Extract the [X, Y] coordinate from the center of the cell holding the provided text.  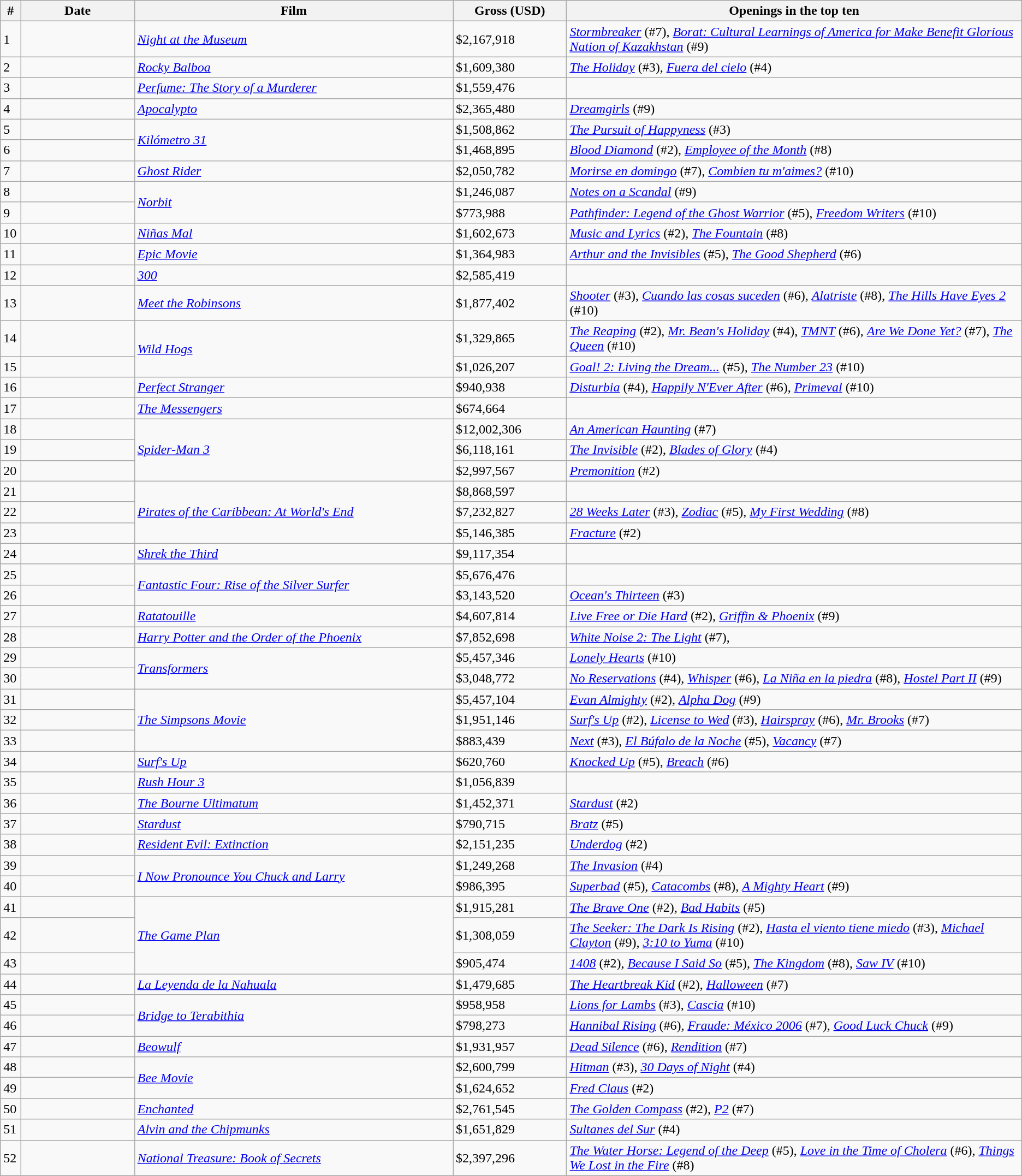
$1,508,862 [510, 129]
$2,365,480 [510, 109]
Transformers [294, 668]
$1,308,059 [510, 935]
3 [11, 88]
Film [294, 11]
$1,364,983 [510, 254]
$7,852,698 [510, 637]
52 [11, 1157]
10 [11, 233]
The Invasion (#4) [794, 865]
The Messengers [294, 408]
Music and Lyrics (#2), The Fountain (#8) [794, 233]
28 Weeks Later (#3), Zodiac (#5), My First Wedding (#8) [794, 512]
Stormbreaker (#7), Borat: Cultural Learnings of America for Make Benefit Glorious Nation of Kazakhstan (#9) [794, 39]
$1,479,685 [510, 984]
Pirates of the Caribbean: At World's End [294, 512]
Enchanted [294, 1109]
44 [11, 984]
Meet the Robinsons [294, 304]
Night at the Museum [294, 39]
Notes on a Scandal (#9) [794, 192]
15 [11, 367]
Dead Silence (#6), Rendition (#7) [794, 1047]
Rocky Balboa [294, 67]
The Water Horse: Legend of the Deep (#5), Love in the Time of Cholera (#6), Things We Lost in the Fire (#8) [794, 1157]
Live Free or Die Hard (#2), Griffin & Phoenix (#9) [794, 616]
18 [11, 429]
$1,452,371 [510, 803]
Fred Claus (#2) [794, 1088]
42 [11, 935]
Superbad (#5), Catacombs (#8), A Mighty Heart (#9) [794, 886]
$798,273 [510, 1026]
$2,167,918 [510, 39]
2 [11, 67]
The Seeker: The Dark Is Rising (#2), Hasta el viento tiene miedo (#3), Michael Clayton (#9), 3:10 to Yuma (#10) [794, 935]
1 [11, 39]
7 [11, 171]
14 [11, 338]
Date [78, 11]
$2,151,235 [510, 845]
$674,664 [510, 408]
12 [11, 275]
Gross (USD) [510, 11]
30 [11, 679]
35 [11, 782]
16 [11, 388]
31 [11, 699]
# [11, 11]
48 [11, 1067]
Dreamgirls (#9) [794, 109]
29 [11, 658]
Next (#3), El Búfalo de la Noche (#5), Vacancy (#7) [794, 741]
$12,002,306 [510, 429]
$883,439 [510, 741]
The Reaping (#2), Mr. Bean's Holiday (#4), TMNT (#6), Are We Done Yet? (#7), The Queen (#10) [794, 338]
20 [11, 471]
26 [11, 595]
La Leyenda de la Nahuala [294, 984]
Bridge to Terabithia [294, 1015]
27 [11, 616]
Apocalypto [294, 109]
24 [11, 554]
The Pursuit of Happyness (#3) [794, 129]
40 [11, 886]
Rush Hour 3 [294, 782]
$6,118,161 [510, 450]
6 [11, 150]
51 [11, 1130]
$1,951,146 [510, 720]
23 [11, 533]
Arthur and the Invisibles (#5), The Good Shepherd (#6) [794, 254]
13 [11, 304]
$7,232,827 [510, 512]
Harry Potter and the Order of the Phoenix [294, 637]
I Now Pronounce You Chuck and Larry [294, 876]
Epic Movie [294, 254]
34 [11, 762]
$2,600,799 [510, 1067]
The Invisible (#2), Blades of Glory (#4) [794, 450]
The Bourne Ultimatum [294, 803]
Perfume: The Story of a Murderer [294, 88]
28 [11, 637]
Perfect Stranger [294, 388]
Niñas Mal [294, 233]
$620,760 [510, 762]
Shrek the Third [294, 554]
$790,715 [510, 824]
38 [11, 845]
Bee Movie [294, 1078]
$1,602,673 [510, 233]
300 [294, 275]
Spider-Man 3 [294, 450]
$2,050,782 [510, 171]
Kilómetro 31 [294, 140]
50 [11, 1109]
Ocean's Thirteen (#3) [794, 595]
21 [11, 491]
Shooter (#3), Cuando las cosas suceden (#6), Alatriste (#8), The Hills Have Eyes 2 (#10) [794, 304]
$1,249,268 [510, 865]
$1,329,865 [510, 338]
$5,457,104 [510, 699]
$9,117,354 [510, 554]
25 [11, 574]
The Simpsons Movie [294, 720]
Stardust (#2) [794, 803]
Lonely Hearts (#10) [794, 658]
$773,988 [510, 212]
Underdog (#2) [794, 845]
White Noise 2: The Light (#7), [794, 637]
5 [11, 129]
Fracture (#2) [794, 533]
$1,877,402 [510, 304]
An American Haunting (#7) [794, 429]
$5,457,346 [510, 658]
Ghost Rider [294, 171]
17 [11, 408]
Resident Evil: Extinction [294, 845]
$958,958 [510, 1005]
8 [11, 192]
Morirse en domingo (#7), Combien tu m'aimes? (#10) [794, 171]
$8,868,597 [510, 491]
$1,931,957 [510, 1047]
49 [11, 1088]
$2,397,296 [510, 1157]
Surf's Up [294, 762]
33 [11, 741]
Beowulf [294, 1047]
Premonition (#2) [794, 471]
$905,474 [510, 963]
$2,585,419 [510, 275]
39 [11, 865]
Goal! 2: Living the Dream... (#5), The Number 23 (#10) [794, 367]
4 [11, 109]
Norbit [294, 202]
36 [11, 803]
Stardust [294, 824]
$1,915,281 [510, 907]
$5,146,385 [510, 533]
Lions for Lambs (#3), Cascia (#10) [794, 1005]
Hitman (#3), 30 Days of Night (#4) [794, 1067]
$5,676,476 [510, 574]
Alvin and the Chipmunks [294, 1130]
$3,143,520 [510, 595]
$1,246,087 [510, 192]
Surf's Up (#2), License to Wed (#3), Hairspray (#6), Mr. Brooks (#7) [794, 720]
$986,395 [510, 886]
$1,559,476 [510, 88]
$1,609,380 [510, 67]
The Holiday (#3), Fuera del cielo (#4) [794, 67]
$2,761,545 [510, 1109]
$4,607,814 [510, 616]
Hannibal Rising (#6), Fraude: México 2006 (#7), Good Luck Chuck (#9) [794, 1026]
Blood Diamond (#2), Employee of the Month (#8) [794, 150]
Fantastic Four: Rise of the Silver Surfer [294, 585]
$1,468,895 [510, 150]
Knocked Up (#5), Breach (#6) [794, 762]
45 [11, 1005]
The Heartbreak Kid (#2), Halloween (#7) [794, 984]
Pathfinder: Legend of the Ghost Warrior (#5), Freedom Writers (#10) [794, 212]
43 [11, 963]
The Game Plan [294, 935]
Ratatouille [294, 616]
11 [11, 254]
Wild Hogs [294, 349]
1408 (#2), Because I Said So (#5), The Kingdom (#8), Saw IV (#10) [794, 963]
$1,651,829 [510, 1130]
22 [11, 512]
Sultanes del Sur (#4) [794, 1130]
41 [11, 907]
32 [11, 720]
The Golden Compass (#2), P2 (#7) [794, 1109]
Evan Almighty (#2), Alpha Dog (#9) [794, 699]
47 [11, 1047]
Openings in the top ten [794, 11]
37 [11, 824]
The Brave One (#2), Bad Habits (#5) [794, 907]
19 [11, 450]
$2,997,567 [510, 471]
No Reservations (#4), Whisper (#6), La Niña en la piedra (#8), Hostel Part II (#9) [794, 679]
9 [11, 212]
Bratz (#5) [794, 824]
$1,026,207 [510, 367]
$1,624,652 [510, 1088]
46 [11, 1026]
$940,938 [510, 388]
$3,048,772 [510, 679]
Disturbia (#4), Happily N'Ever After (#6), Primeval (#10) [794, 388]
$1,056,839 [510, 782]
National Treasure: Book of Secrets [294, 1157]
